Determine the [X, Y] coordinate at the center of the cell enclosing the given text.  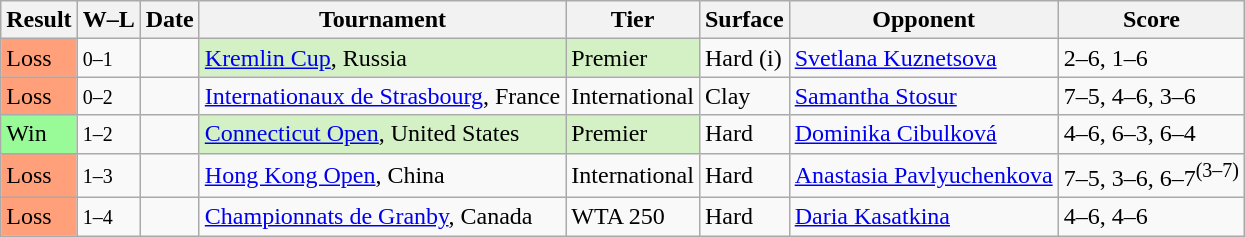
1–4 [108, 217]
Svetlana Kuznetsova [924, 58]
1–3 [108, 176]
Score [1151, 20]
WTA 250 [633, 217]
4–6, 6–3, 6–4 [1151, 134]
2–6, 1–6 [1151, 58]
Samantha Stosur [924, 96]
Tournament [382, 20]
Anastasia Pavlyuchenkova [924, 176]
Connecticut Open, United States [382, 134]
Surface [744, 20]
Daria Kasatkina [924, 217]
Internationaux de Strasbourg, France [382, 96]
Tier [633, 20]
Championnats de Granby, Canada [382, 217]
Hard (i) [744, 58]
Hong Kong Open, China [382, 176]
1–2 [108, 134]
0–2 [108, 96]
Win [39, 134]
Opponent [924, 20]
Kremlin Cup, Russia [382, 58]
Clay [744, 96]
Result [39, 20]
Dominika Cibulková [924, 134]
7–5, 3–6, 6–7(3–7) [1151, 176]
W–L [108, 20]
Date [170, 20]
0–1 [108, 58]
4–6, 4–6 [1151, 217]
7–5, 4–6, 3–6 [1151, 96]
